Capture the cell that displays the provided text and extract its (X, Y) central coordinate. 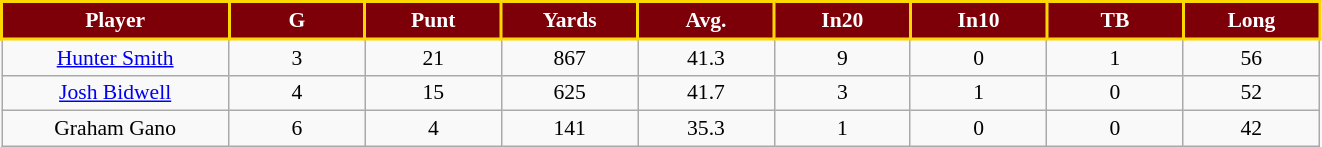
In10 (978, 20)
41.7 (706, 93)
41.3 (706, 57)
Hunter Smith (116, 57)
Graham Gano (116, 129)
Josh Bidwell (116, 93)
42 (1251, 129)
G (297, 20)
56 (1251, 57)
Avg. (706, 20)
6 (297, 129)
Punt (433, 20)
TB (1115, 20)
141 (569, 129)
In20 (842, 20)
52 (1251, 93)
9 (842, 57)
15 (433, 93)
Long (1251, 20)
867 (569, 57)
Yards (569, 20)
Player (116, 20)
35.3 (706, 129)
21 (433, 57)
625 (569, 93)
